Find where the given text appears and provide that cell's center as [x, y] coordinate. 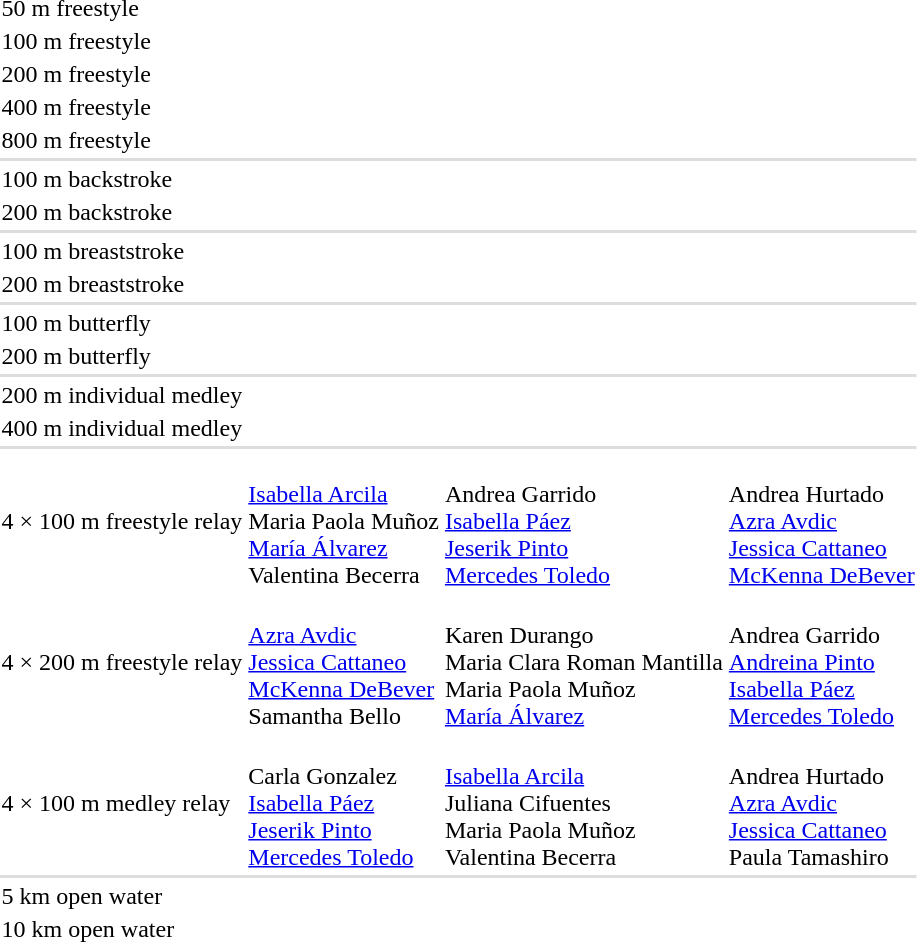
200 m backstroke [122, 212]
200 m breaststroke [122, 284]
Isabella ArcilaJuliana CifuentesMaria Paola MuñozValentina Becerra [584, 803]
Andrea HurtadoAzra AvdicJessica CattaneoPaula Tamashiro [822, 803]
4 × 100 m medley relay [122, 803]
Andrea GarridoIsabella PáezJeserik PintoMercedes Toledo [584, 521]
100 m breaststroke [122, 251]
Karen DurangoMaria Clara Roman MantillaMaria Paola MuñozMaría Álvarez [584, 662]
400 m individual medley [122, 428]
400 m freestyle [122, 107]
200 m butterfly [122, 356]
Andrea HurtadoAzra AvdicJessica CattaneoMcKenna DeBever [822, 521]
200 m individual medley [122, 395]
800 m freestyle [122, 140]
Azra AvdicJessica CattaneoMcKenna DeBeverSamantha Bello [344, 662]
100 m butterfly [122, 323]
Isabella ArcilaMaria Paola MuñozMaría ÁlvarezValentina Becerra [344, 521]
100 m freestyle [122, 41]
5 km open water [122, 896]
4 × 100 m freestyle relay [122, 521]
Carla GonzalezIsabella PáezJeserik PintoMercedes Toledo [344, 803]
200 m freestyle [122, 74]
Andrea GarridoAndreina PintoIsabella PáezMercedes Toledo [822, 662]
100 m backstroke [122, 179]
4 × 200 m freestyle relay [122, 662]
